Output the [X, Y] coordinate of the center of the cell containing the given text.  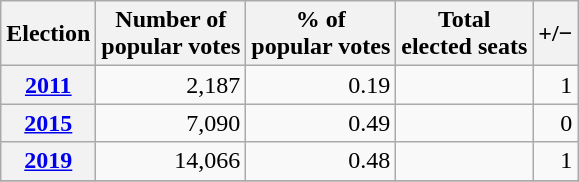
% ofpopular votes [321, 34]
+/− [556, 34]
2015 [48, 123]
Totalelected seats [464, 34]
0.49 [321, 123]
2011 [48, 85]
2019 [48, 161]
14,066 [171, 161]
0 [556, 123]
0.48 [321, 161]
7,090 [171, 123]
0.19 [321, 85]
2,187 [171, 85]
Number ofpopular votes [171, 34]
Election [48, 34]
